Search for the cell housing the specified text and yield its [X, Y] center coordinate. 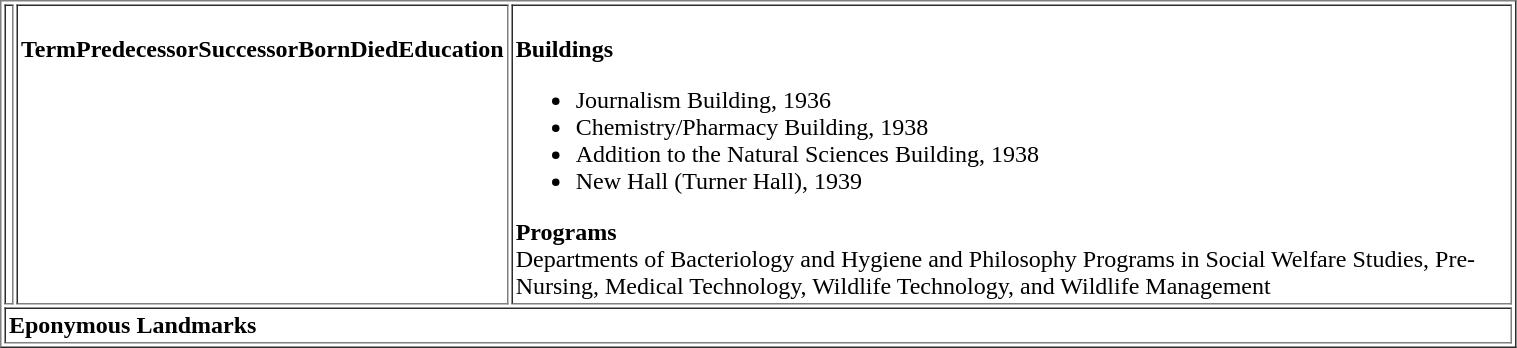
Eponymous Landmarks [758, 326]
TermPredecessorSuccessorBornDiedEducation [262, 154]
